Pinpoint the cell where the given text exists, returning its (x, y) midpoint coordinate. 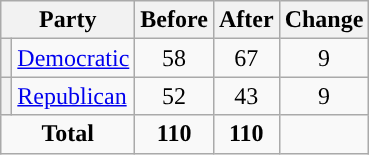
43 (246, 96)
58 (174, 58)
Total (68, 134)
Democratic (74, 58)
After (246, 20)
67 (246, 58)
Change (324, 20)
Party (68, 20)
Republican (74, 96)
52 (174, 96)
Before (174, 20)
